Find where the given text appears and provide that cell's center as (X, Y) coordinate. 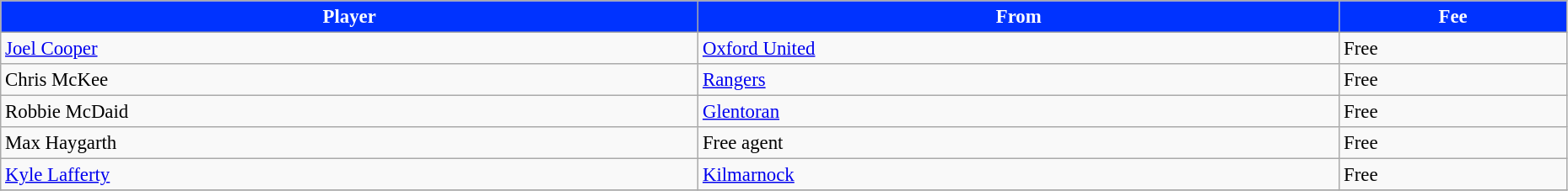
Kilmarnock (1019, 175)
Oxford United (1019, 49)
From (1019, 17)
Robbie McDaid (349, 112)
Max Haygarth (349, 143)
Fee (1453, 17)
Glentoran (1019, 112)
Free agent (1019, 143)
Kyle Lafferty (349, 175)
Rangers (1019, 80)
Chris McKee (349, 80)
Player (349, 17)
Joel Cooper (349, 49)
